Search for the cell housing the specified text and yield its (X, Y) center coordinate. 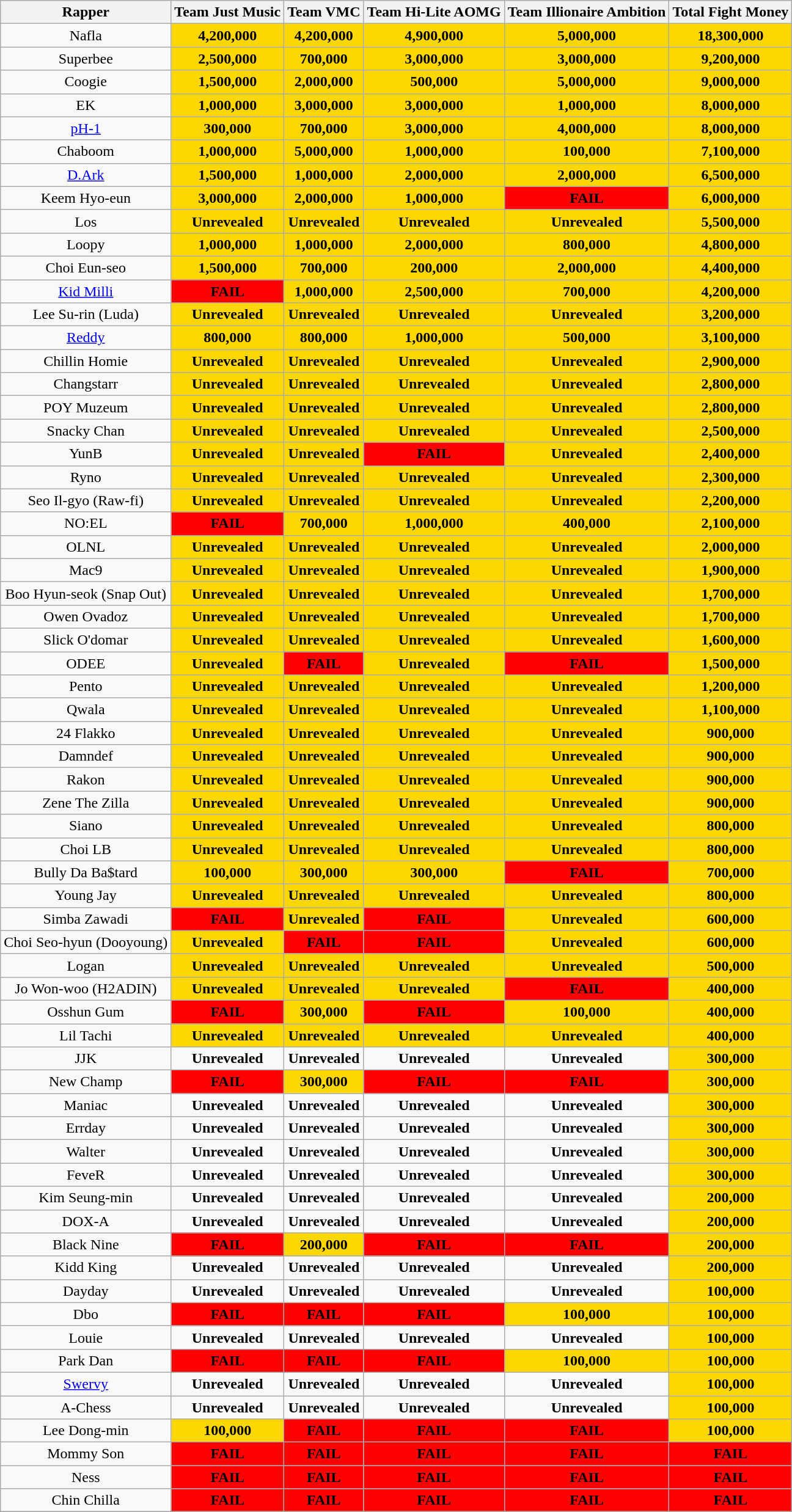
Qwala (86, 710)
Simba Zawadi (86, 919)
Coogie (86, 82)
Osshun Gum (86, 1012)
Owen Ovadoz (86, 616)
Nafla (86, 35)
6,000,000 (731, 198)
Dbo (86, 1314)
JJK (86, 1059)
Choi Eun-seo (86, 268)
D.Ark (86, 175)
6,500,000 (731, 175)
Kidd King (86, 1268)
NO:EL (86, 524)
Lee Su-rin (Luda) (86, 315)
Team VMC (324, 12)
OLNL (86, 547)
Seo Il-gyo (Raw-fi) (86, 500)
24 Flakko (86, 733)
Chin Chilla (86, 1500)
Louie (86, 1337)
Choi Seo-hyun (Dooyoung) (86, 942)
5,500,000 (731, 221)
2,400,000 (731, 454)
Kim Seung-min (86, 1198)
Maniac (86, 1105)
2,100,000 (731, 524)
Ryno (86, 477)
3,100,000 (731, 338)
1,100,000 (731, 710)
Choi LB (86, 849)
Keem Hyo-eun (86, 198)
4,800,000 (731, 244)
Damndef (86, 756)
9,000,000 (731, 82)
4,900,000 (434, 35)
Team Just Music (227, 12)
1,200,000 (731, 687)
Ness (86, 1477)
4,400,000 (731, 268)
EK (86, 105)
2,900,000 (731, 361)
Jo Won-woo (H2ADIN) (86, 988)
DOX-A (86, 1221)
Pento (86, 687)
Siano (86, 826)
Boo Hyun-seok (Snap Out) (86, 593)
Logan (86, 965)
Reddy (86, 338)
7,100,000 (731, 152)
4,000,000 (587, 128)
3,200,000 (731, 315)
18,300,000 (731, 35)
pH-1 (86, 128)
Black Nine (86, 1244)
Park Dan (86, 1360)
Slick O'domar (86, 640)
Team Illionaire Ambition (587, 12)
2,300,000 (731, 477)
Walter (86, 1152)
Chillin Homie (86, 361)
Lil Tachi (86, 1035)
Mommy Son (86, 1454)
Total Fight Money (731, 12)
New Champ (86, 1082)
Chaboom (86, 152)
Team Hi-Lite AOMG (434, 12)
Snacky Chan (86, 431)
2,200,000 (731, 500)
Dayday (86, 1291)
Swervy (86, 1384)
Lee Dong-min (86, 1431)
Kid Milli (86, 291)
YunB (86, 454)
ODEE (86, 663)
Bully Da Ba$tard (86, 872)
Superbee (86, 59)
Loopy (86, 244)
Rakon (86, 780)
Mac9 (86, 570)
Changstarr (86, 384)
1,900,000 (731, 570)
Zene The Zilla (86, 803)
Los (86, 221)
POY Muzeum (86, 407)
FeveR (86, 1175)
A-Chess (86, 1407)
Rapper (86, 12)
9,200,000 (731, 59)
1,600,000 (731, 640)
Young Jay (86, 896)
Errday (86, 1128)
